Locate the cell with the specified text and output its [X, Y] center coordinate. 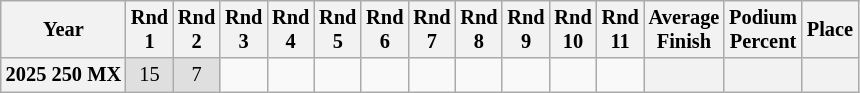
2025 250 MX [64, 75]
AverageFinish [684, 29]
PodiumPercent [763, 29]
Rnd5 [338, 29]
Year [64, 29]
Rnd9 [526, 29]
Rnd7 [432, 29]
Place [830, 29]
Rnd6 [384, 29]
Rnd8 [478, 29]
Rnd1 [150, 29]
15 [150, 75]
7 [196, 75]
Rnd4 [290, 29]
Rnd2 [196, 29]
Rnd11 [620, 29]
Rnd3 [244, 29]
Rnd10 [574, 29]
